Return (x, y) of the center of cell containing provided text 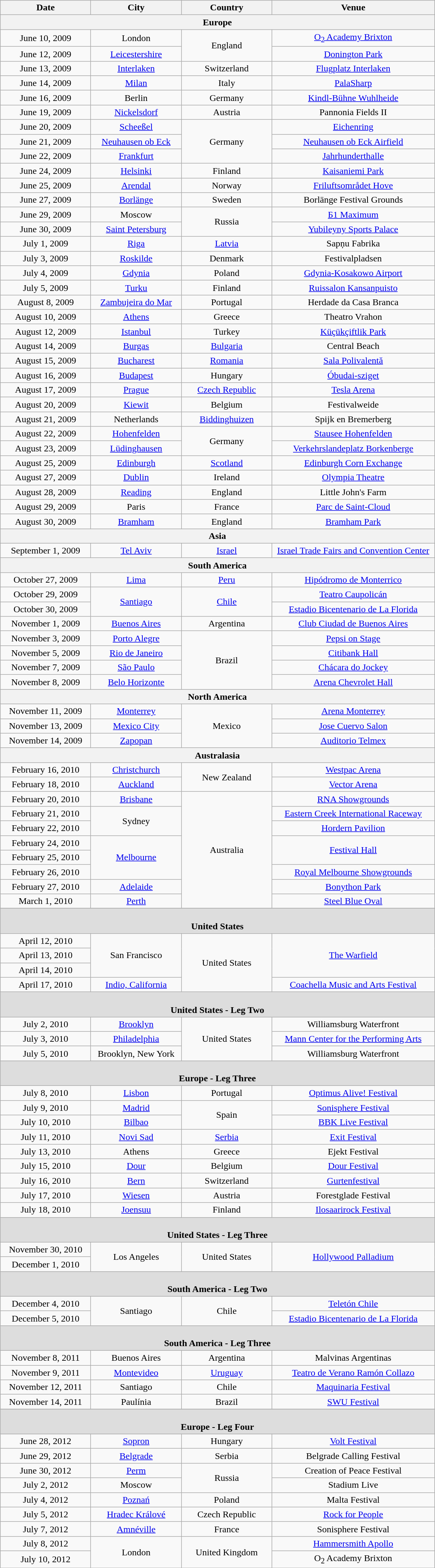
The Warfield (353, 955)
Australia (227, 850)
Frankfurt (136, 156)
South America (217, 565)
North America (217, 697)
April 12, 2010 (46, 941)
Turkey (227, 331)
August 23, 2009 (46, 448)
Uruguay (227, 1373)
Dour (136, 1166)
Scotland (227, 463)
Festivalpladsen (353, 258)
Perm (136, 1471)
Perth (136, 901)
Europe (217, 22)
Budapest (136, 375)
Central Beach (353, 346)
Date (46, 8)
Sweden (227, 200)
June 16, 2009 (46, 97)
August 21, 2009 (46, 419)
Bonython Park (353, 887)
Los Angeles (136, 1257)
Arendal (136, 185)
Spijk en Bremerberg (353, 419)
Bucharest (136, 361)
Prague (136, 390)
Belgrade (136, 1456)
Lisbon (136, 1093)
June 20, 2009 (46, 127)
August 25, 2009 (46, 463)
July 8, 2010 (46, 1093)
Neuhausen ob Eck Airfield (353, 142)
November 7, 2009 (46, 668)
February 25, 2010 (46, 858)
August 28, 2009 (46, 492)
Ireland (227, 478)
Kaisaniemi Park (353, 171)
Zambujeira do Mar (136, 302)
August 14, 2009 (46, 346)
Sopron (136, 1441)
February 22, 2010 (46, 828)
Volt Festival (353, 1441)
Melbourne (136, 858)
November 8, 2009 (46, 682)
August 15, 2009 (46, 361)
Asia (217, 536)
December 1, 2010 (46, 1264)
BBK Live Festival (353, 1122)
Edinburgh (136, 463)
Mexico City (136, 726)
Interlaken (136, 68)
United States - Leg Two (217, 1004)
Spain (227, 1115)
Hollywood Palladium (353, 1257)
June 10, 2009 (46, 38)
San Francisco (136, 955)
Israel (227, 550)
Milan (136, 83)
Sala Polivalentă (353, 361)
June 30, 2009 (46, 229)
February 20, 2010 (46, 799)
July 5, 2012 (46, 1514)
June 28, 2012 (46, 1441)
July 4, 2009 (46, 273)
April 13, 2010 (46, 955)
December 5, 2010 (46, 1318)
Little John's Farm (353, 492)
Friluftsområdet Hove (353, 185)
Flugplatz Interlaken (353, 68)
Maquinaria Festival (353, 1387)
RNA Showgrounds (353, 799)
Б1 Maximum (353, 215)
Steel Blue Oval (353, 901)
Bramham (136, 521)
City (136, 8)
Auckland (136, 784)
Venue (353, 8)
July 8, 2012 (46, 1543)
March 1, 2010 (46, 901)
June 22, 2009 (46, 156)
Donington Park (353, 54)
Hradec Králové (136, 1514)
Biddinghuizen (227, 419)
Kindl-Bühne Wuhlheide (353, 97)
Romania (227, 361)
Scheeßel (136, 127)
Dour Festival (353, 1166)
Adelaide (136, 887)
Bramham Park (353, 521)
PalaSharp (353, 83)
Küçükçiftlik Park (353, 331)
Poznań (136, 1500)
November 3, 2009 (46, 638)
Brooklyn (136, 1024)
Festivalweide (353, 405)
Country (227, 8)
November 13, 2009 (46, 726)
July 2, 2010 (46, 1024)
February 27, 2010 (46, 887)
United Kingdom (227, 1552)
April 14, 2010 (46, 970)
Norway (227, 185)
Borlänge Festival Grounds (353, 200)
Tel Aviv (136, 550)
December 4, 2010 (46, 1304)
Edinburgh Corn Exchange (353, 463)
April 17, 2010 (46, 985)
July 3, 2009 (46, 258)
Lima (136, 580)
Jahrhunderthalle (353, 156)
Europe - Leg Four (217, 1422)
Malvinas Argentinas (353, 1358)
November 9, 2011 (46, 1373)
Riga (136, 244)
Paulínia (136, 1402)
June 25, 2009 (46, 185)
November 11, 2009 (46, 711)
Arena Monterrey (353, 711)
Bilbao (136, 1122)
Coachella Music and Arts Festival (353, 985)
Eastern Creek International Raceway (353, 813)
June 29, 2012 (46, 1456)
Gdynia-Kosakowo Airport (353, 273)
Parc de Saint-Cloud (353, 507)
August 29, 2009 (46, 507)
July 2, 2012 (46, 1485)
Herdade da Casa Branca (353, 302)
Eichenring (353, 127)
Vector Arena (353, 784)
Latvia (227, 244)
February 18, 2010 (46, 784)
November 5, 2009 (46, 653)
Hohenfelden (136, 434)
June 30, 2012 (46, 1471)
November 14, 2009 (46, 740)
Chácara do Jockey (353, 668)
July 3, 2010 (46, 1039)
Peru (227, 580)
Belgrade Calling Festival (353, 1456)
November 30, 2010 (46, 1249)
Novi Sad (136, 1137)
Neuhausen ob Eck (136, 142)
August 30, 2009 (46, 521)
June 24, 2009 (46, 171)
November 8, 2011 (46, 1358)
June 13, 2009 (46, 68)
SWU Festival (353, 1402)
Australasia (217, 755)
November 14, 2011 (46, 1402)
Philadelphia (136, 1039)
Ejekt Festival (353, 1152)
August 12, 2009 (46, 331)
June 21, 2009 (46, 142)
Bulgaria (227, 346)
Yubileyny Sports Palace (353, 229)
Teatro de Verano Ramón Collazo (353, 1373)
February 26, 2010 (46, 872)
July 5, 2009 (46, 287)
Olympia Theatre (353, 478)
July 15, 2010 (46, 1166)
July 17, 2010 (46, 1195)
August 10, 2009 (46, 317)
Teatro Caupolicán (353, 595)
Auditorio Telmex (353, 740)
Verkehrslandeplatz Borkenberge (353, 448)
Exit Festival (353, 1137)
Mann Center for the Performing Arts (353, 1039)
Sapņu Fabrika (353, 244)
Club Ciudad de Buenos Aires (353, 624)
November 12, 2011 (46, 1387)
Jose Cuervo Salon (353, 726)
Gdynia (136, 273)
Roskilde (136, 258)
Festival Hall (353, 850)
Arena Chevrolet Hall (353, 682)
Royal Melbourne Showgrounds (353, 872)
Borlänge (136, 200)
Paris (136, 507)
October 30, 2009 (46, 609)
Christchurch (136, 770)
June 19, 2009 (46, 112)
August 22, 2009 (46, 434)
Hipódromo de Monterrico (353, 580)
Amnéville (136, 1529)
Theatro Vrahon (353, 317)
South America - Leg Two (217, 1284)
Mexico (227, 726)
Malta Festival (353, 1500)
September 1, 2009 (46, 550)
August 16, 2009 (46, 375)
Optimus Alive! Festival (353, 1093)
Netherlands (136, 419)
June 27, 2009 (46, 200)
Porto Alegre (136, 638)
June 29, 2009 (46, 215)
Pannonia Fields II (353, 112)
Indio, California (136, 985)
Óbudai-sziget (353, 375)
July 5, 2010 (46, 1053)
Kiewit (136, 405)
São Paulo (136, 668)
February 16, 2010 (46, 770)
Rock for People (353, 1514)
July 10, 2010 (46, 1122)
February 21, 2010 (46, 813)
Dublin (136, 478)
Reading (136, 492)
August 8, 2009 (46, 302)
Burgas (136, 346)
Forestglade Festival (353, 1195)
July 16, 2010 (46, 1181)
July 11, 2010 (46, 1137)
Monterrey (136, 711)
Berlin (136, 97)
Ilosaarirock Festival (353, 1210)
October 29, 2009 (46, 595)
Brisbane (136, 799)
July 4, 2012 (46, 1500)
July 13, 2010 (46, 1152)
Europe - Leg Three (217, 1073)
Rio de Janeiro (136, 653)
Wiesen (136, 1195)
Pepsi on Stage (353, 638)
October 27, 2009 (46, 580)
November 1, 2009 (46, 624)
Italy (227, 83)
June 14, 2009 (46, 83)
Joensuu (136, 1210)
February 24, 2010 (46, 843)
Hammersmith Apollo (353, 1543)
Brooklyn, New York (136, 1053)
Tesla Arena (353, 390)
July 9, 2010 (46, 1108)
Istanbul (136, 331)
Israel Trade Fairs and Convention Center (353, 550)
Belo Horizonte (136, 682)
Bern (136, 1181)
Ruissalon Kansanpuisto (353, 287)
United States - Leg Three (217, 1230)
August 27, 2009 (46, 478)
Stadium Live (353, 1485)
July 7, 2012 (46, 1529)
Teletón Chile (353, 1304)
Madrid (136, 1108)
Creation of Peace Festival (353, 1471)
July 18, 2010 (46, 1210)
Hordern Pavilion (353, 828)
Lüdinghausen (136, 448)
June 12, 2009 (46, 54)
Nickelsdorf (136, 112)
July 1, 2009 (46, 244)
Denmark (227, 258)
Sydney (136, 821)
July 10, 2012 (46, 1559)
Leicestershire (136, 54)
Turku (136, 287)
Stausee Hohenfelden (353, 434)
Helsinki (136, 171)
Gurtenfestival (353, 1181)
August 20, 2009 (46, 405)
South America - Leg Three (217, 1338)
New Zealand (227, 777)
Zapopan (136, 740)
August 17, 2009 (46, 390)
Citibank Hall (353, 653)
Montevideo (136, 1373)
Saint Petersburg (136, 229)
Westpac Arena (353, 770)
